Determine the (x, y) coordinate at the center of the cell enclosing the given text.  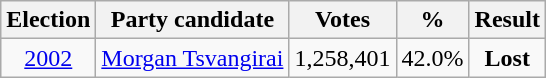
1,258,401 (342, 58)
42.0% (432, 58)
2002 (48, 58)
Election (48, 20)
Lost (507, 58)
% (432, 20)
Result (507, 20)
Votes (342, 20)
Morgan Tsvangirai (192, 58)
Party candidate (192, 20)
